Capture the cell that displays the provided text and extract its (X, Y) central coordinate. 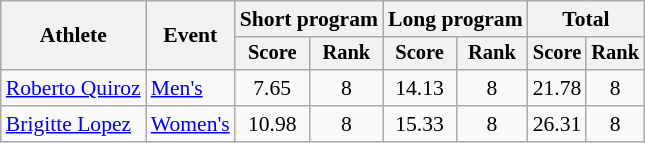
Long program (456, 19)
Athlete (74, 36)
26.31 (558, 124)
Roberto Quiroz (74, 88)
14.13 (420, 88)
7.65 (272, 88)
10.98 (272, 124)
Men's (190, 88)
Women's (190, 124)
Total (586, 19)
Event (190, 36)
15.33 (420, 124)
Brigitte Lopez (74, 124)
21.78 (558, 88)
Short program (309, 19)
